Find where the given text appears and provide that cell's center as [X, Y] coordinate. 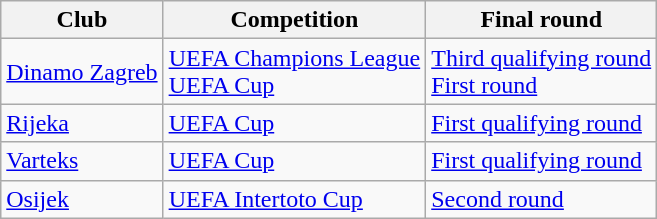
Third qualifying roundFirst round [542, 72]
UEFA Intertoto Cup [294, 199]
UEFA Champions LeagueUEFA Cup [294, 72]
Club [82, 20]
Competition [294, 20]
Dinamo Zagreb [82, 72]
Second round [542, 199]
Final round [542, 20]
Rijeka [82, 123]
Varteks [82, 161]
Osijek [82, 199]
